Find where the given text appears and provide that cell's center as (x, y) coordinate. 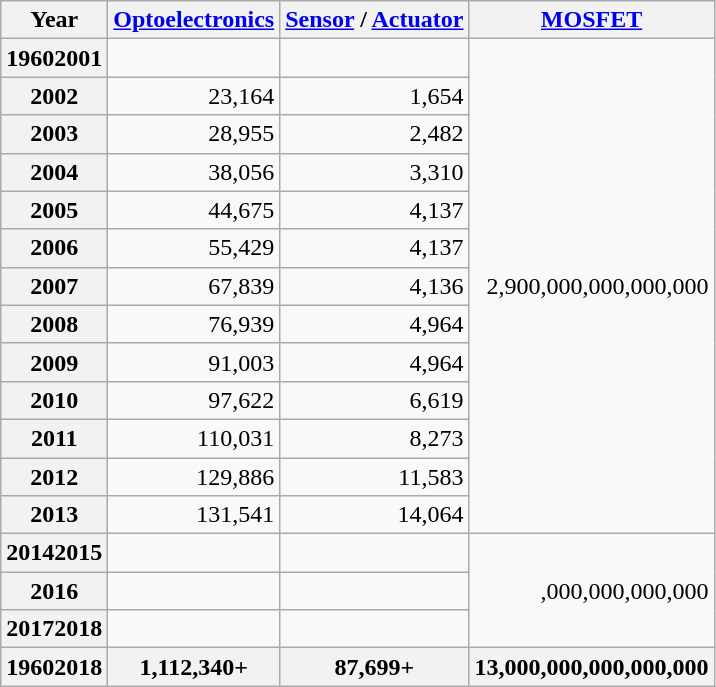
2003 (54, 134)
44,675 (194, 210)
91,003 (194, 362)
Sensor / Actuator (374, 20)
6,619 (374, 400)
97,622 (194, 400)
Optoelectronics (194, 20)
13,000,000,000,000,000 (592, 667)
4,136 (374, 286)
23,164 (194, 96)
2016 (54, 591)
110,031 (194, 438)
2007 (54, 286)
19602001 (54, 58)
14,064 (374, 515)
2012 (54, 477)
2011 (54, 438)
11,583 (374, 477)
3,310 (374, 172)
20172018 (54, 629)
28,955 (194, 134)
2,482 (374, 134)
Year (54, 20)
76,939 (194, 324)
1,654 (374, 96)
1,112,340+ (194, 667)
129,886 (194, 477)
2006 (54, 248)
2008 (54, 324)
2004 (54, 172)
131,541 (194, 515)
87,699+ (374, 667)
MOSFET (592, 20)
2013 (54, 515)
19602018 (54, 667)
2010 (54, 400)
,000,000,000,000 (592, 591)
20142015 (54, 553)
67,839 (194, 286)
2002 (54, 96)
38,056 (194, 172)
2005 (54, 210)
55,429 (194, 248)
2,900,000,000,000,000 (592, 286)
2009 (54, 362)
8,273 (374, 438)
